Pinpoint the cell where the given text exists, returning its [X, Y] midpoint coordinate. 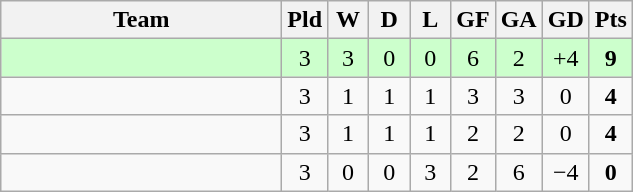
L [430, 20]
+4 [566, 58]
−4 [566, 172]
GF [473, 20]
GA [518, 20]
D [390, 20]
Team [142, 20]
W [348, 20]
9 [610, 58]
GD [566, 20]
Pts [610, 20]
Pld [305, 20]
